Provide the (x, y) coordinate of the cell's center where the given text is located.  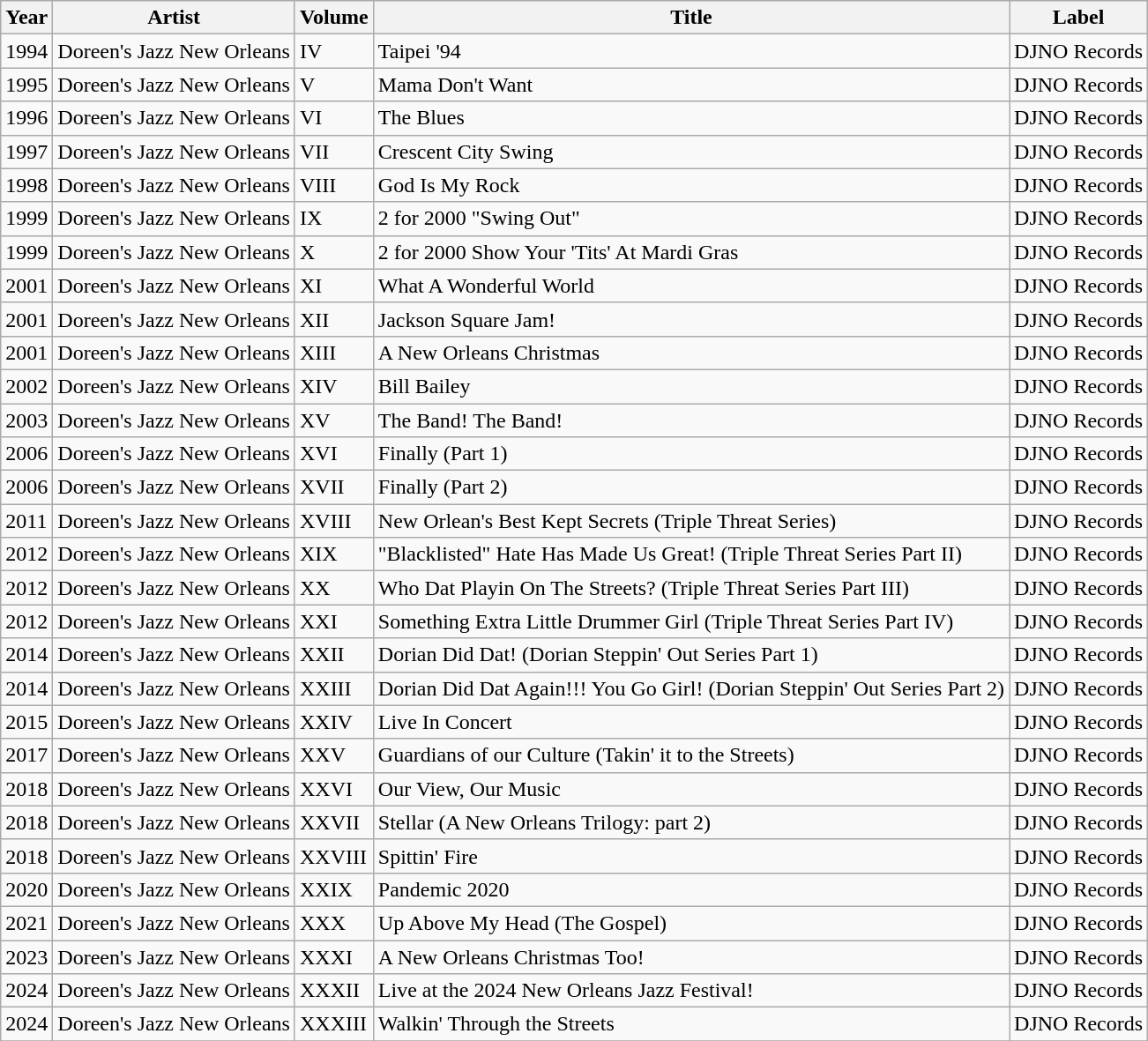
2017 (26, 755)
XX (333, 588)
XVI (333, 454)
XXXIII (333, 1024)
Live at the 2024 New Orleans Jazz Festival! (691, 991)
2015 (26, 722)
Stellar (A New Orleans Trilogy: part 2) (691, 822)
"Blacklisted" Hate Has Made Us Great! (Triple Threat Series Part II) (691, 554)
XXIX (333, 889)
Finally (Part 1) (691, 454)
Pandemic 2020 (691, 889)
The Blues (691, 118)
1996 (26, 118)
XIII (333, 353)
XXIII (333, 688)
Jackson Square Jam! (691, 319)
Bill Bailey (691, 386)
XI (333, 286)
Up Above My Head (The Gospel) (691, 923)
Dorian Did Dat! (Dorian Steppin' Out Series Part 1) (691, 655)
Something Extra Little Drummer Girl (Triple Threat Series Part IV) (691, 621)
2020 (26, 889)
2021 (26, 923)
XXXII (333, 991)
Label (1079, 18)
2023 (26, 956)
VIII (333, 185)
2011 (26, 521)
What A Wonderful World (691, 286)
X (333, 252)
XV (333, 420)
XXV (333, 755)
A New Orleans Christmas (691, 353)
XXI (333, 621)
Crescent City Swing (691, 152)
Dorian Did Dat Again!!! You Go Girl! (Dorian Steppin' Out Series Part 2) (691, 688)
Walkin' Through the Streets (691, 1024)
Who Dat Playin On The Streets? (Triple Threat Series Part III) (691, 588)
IV (333, 51)
XXVII (333, 822)
Volume (333, 18)
New Orlean's Best Kept Secrets (Triple Threat Series) (691, 521)
Spittin' Fire (691, 856)
Our View, Our Music (691, 789)
God Is My Rock (691, 185)
Guardians of our Culture (Takin' it to the Streets) (691, 755)
Title (691, 18)
XXXI (333, 956)
XII (333, 319)
Live In Concert (691, 722)
A New Orleans Christmas Too! (691, 956)
Taipei '94 (691, 51)
XXX (333, 923)
1994 (26, 51)
VI (333, 118)
XXII (333, 655)
V (333, 85)
XXVIII (333, 856)
2003 (26, 420)
1995 (26, 85)
IX (333, 219)
Finally (Part 2) (691, 487)
VII (333, 152)
1998 (26, 185)
2002 (26, 386)
The Band! The Band! (691, 420)
Artist (175, 18)
XVII (333, 487)
Mama Don't Want (691, 85)
XIX (333, 554)
XVIII (333, 521)
2 for 2000 Show Your 'Tits' At Mardi Gras (691, 252)
1997 (26, 152)
Year (26, 18)
2 for 2000 "Swing Out" (691, 219)
XXVI (333, 789)
XXIV (333, 722)
XIV (333, 386)
